Output the [X, Y] coordinate of the center of the cell containing the given text.  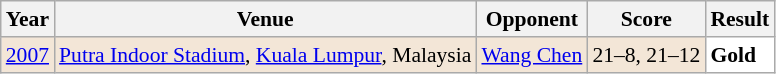
Wang Chen [532, 55]
Gold [740, 55]
2007 [28, 55]
Year [28, 19]
21–8, 21–12 [646, 55]
Opponent [532, 19]
Venue [265, 19]
Result [740, 19]
Putra Indoor Stadium, Kuala Lumpur, Malaysia [265, 55]
Score [646, 19]
